Provide the [X, Y] coordinate of the cell's center where the given text is located.  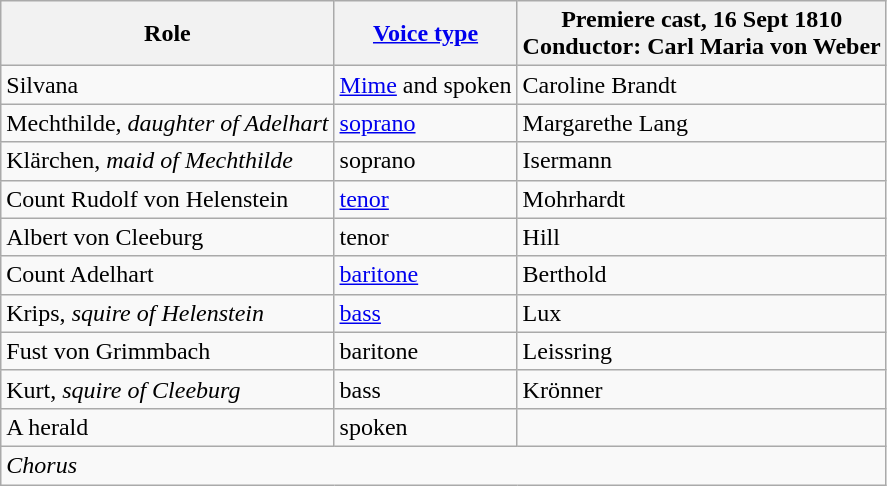
Berthold [702, 275]
Mohrhardt [702, 199]
Leissring [702, 351]
Premiere cast, 16 Sept 1810 Conductor: Carl Maria von Weber [702, 34]
Lux [702, 313]
A herald [168, 427]
Count Rudolf von Helenstein [168, 199]
Role [168, 34]
Krips, squire of Helenstein [168, 313]
Mime and spoken [426, 85]
Caroline Brandt [702, 85]
spoken [426, 427]
Kurt, squire of Cleeburg [168, 389]
Mechthilde, daughter of Adelhart [168, 123]
Klärchen, maid of Mechthilde [168, 161]
Voice type [426, 34]
Fust von Grimmbach [168, 351]
Silvana [168, 85]
Isermann [702, 161]
Count Adelhart [168, 275]
Krönner [702, 389]
Albert von Cleeburg [168, 237]
Hill [702, 237]
Chorus [444, 465]
Margarethe Lang [702, 123]
